Provide the (x, y) coordinate of the cell's center where the given text is located.  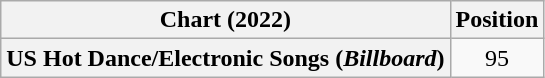
Chart (2022) (226, 20)
95 (497, 58)
US Hot Dance/Electronic Songs (Billboard) (226, 58)
Position (497, 20)
